Detect which cell encompasses the target text, then output its (X, Y) center coordinate. 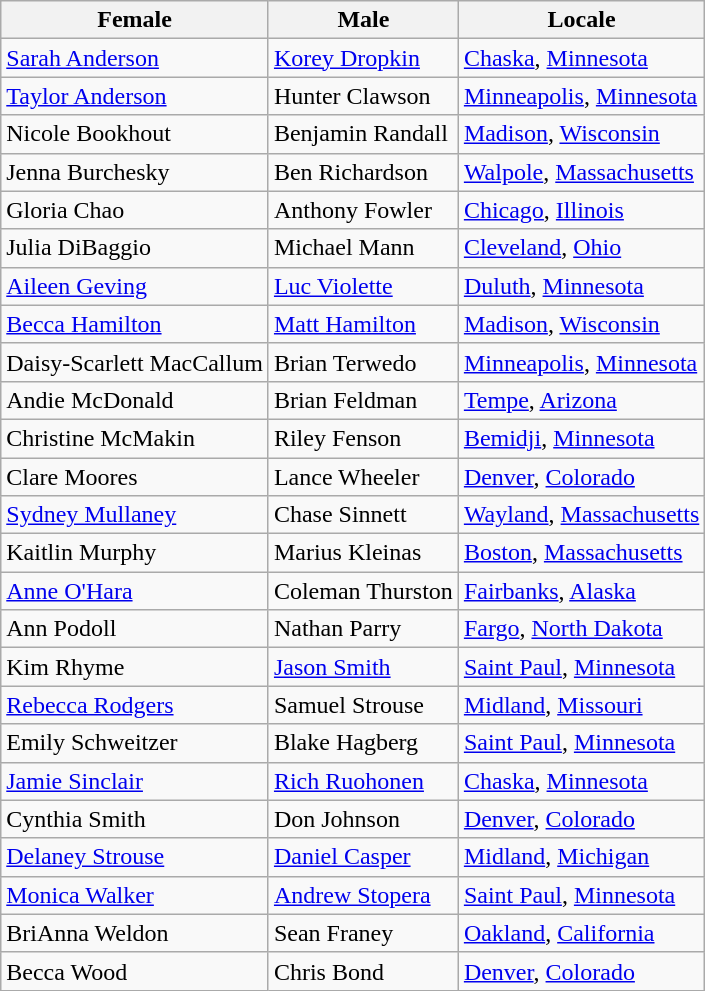
Cleveland, Ohio (581, 248)
Kaitlin Murphy (135, 553)
Rich Ruohonen (363, 781)
Ben Richardson (363, 172)
Oakland, California (581, 933)
Taylor Anderson (135, 96)
Andie McDonald (135, 400)
Chris Bond (363, 971)
Male (363, 20)
Christine McMakin (135, 438)
Emily Schweitzer (135, 743)
Julia DiBaggio (135, 248)
Monica Walker (135, 895)
Chicago, Illinois (581, 210)
Marius Kleinas (363, 553)
Fargo, North Dakota (581, 629)
Anthony Fowler (363, 210)
Nathan Parry (363, 629)
Becca Wood (135, 971)
Female (135, 20)
Duluth, Minnesota (581, 286)
Michael Mann (363, 248)
Aileen Geving (135, 286)
Cynthia Smith (135, 819)
Brian Terwedo (363, 362)
Clare Moores (135, 477)
Gloria Chao (135, 210)
Korey Dropkin (363, 58)
Sarah Anderson (135, 58)
Rebecca Rodgers (135, 705)
Matt Hamilton (363, 324)
Ann Podoll (135, 629)
Kim Rhyme (135, 667)
Sydney Mullaney (135, 515)
BriAnna Weldon (135, 933)
Delaney Strouse (135, 857)
Riley Fenson (363, 438)
Daniel Casper (363, 857)
Nicole Bookhout (135, 134)
Bemidji, Minnesota (581, 438)
Tempe, Arizona (581, 400)
Midland, Michigan (581, 857)
Andrew Stopera (363, 895)
Jenna Burchesky (135, 172)
Coleman Thurston (363, 591)
Chase Sinnett (363, 515)
Wayland, Massachusetts (581, 515)
Walpole, Massachusetts (581, 172)
Don Johnson (363, 819)
Anne O'Hara (135, 591)
Samuel Strouse (363, 705)
Luc Violette (363, 286)
Becca Hamilton (135, 324)
Jason Smith (363, 667)
Jamie Sinclair (135, 781)
Brian Feldman (363, 400)
Locale (581, 20)
Sean Franey (363, 933)
Midland, Missouri (581, 705)
Fairbanks, Alaska (581, 591)
Benjamin Randall (363, 134)
Hunter Clawson (363, 96)
Boston, Massachusetts (581, 553)
Daisy-Scarlett MacCallum (135, 362)
Lance Wheeler (363, 477)
Blake Hagberg (363, 743)
